Scan for the cell matching the given text and deliver its (x, y) coordinate at center. 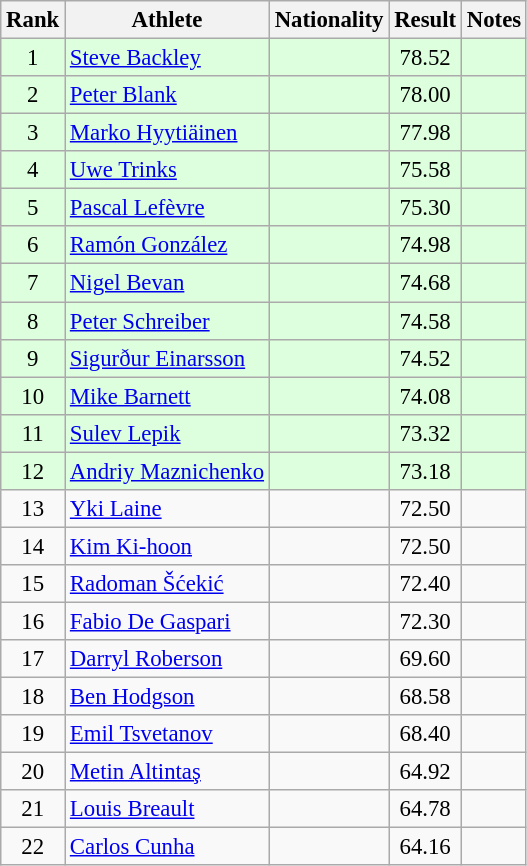
Result (426, 20)
64.92 (426, 772)
Kim Ki-hoon (168, 546)
13 (33, 509)
Nigel Bevan (168, 283)
74.68 (426, 283)
Peter Schreiber (168, 321)
15 (33, 584)
72.40 (426, 584)
78.52 (426, 58)
Athlete (168, 20)
4 (33, 170)
Emil Tsvetanov (168, 734)
Notes (494, 20)
68.58 (426, 697)
9 (33, 358)
73.32 (426, 433)
2 (33, 95)
64.16 (426, 847)
64.78 (426, 809)
Steve Backley (168, 58)
22 (33, 847)
Marko Hyytiäinen (168, 133)
Carlos Cunha (168, 847)
Ramón González (168, 245)
5 (33, 208)
72.30 (426, 621)
78.00 (426, 95)
Sulev Lepik (168, 433)
Peter Blank (168, 95)
12 (33, 471)
19 (33, 734)
6 (33, 245)
Andriy Maznichenko (168, 471)
7 (33, 283)
8 (33, 321)
Yki Laine (168, 509)
75.30 (426, 208)
14 (33, 546)
3 (33, 133)
77.98 (426, 133)
74.52 (426, 358)
Rank (33, 20)
Radoman Šćekić (168, 584)
11 (33, 433)
Pascal Lefèvre (168, 208)
17 (33, 659)
Uwe Trinks (168, 170)
Sigurður Einarsson (168, 358)
74.58 (426, 321)
73.18 (426, 471)
16 (33, 621)
Fabio De Gaspari (168, 621)
68.40 (426, 734)
18 (33, 697)
Darryl Roberson (168, 659)
Ben Hodgson (168, 697)
20 (33, 772)
75.58 (426, 170)
69.60 (426, 659)
74.98 (426, 245)
Mike Barnett (168, 396)
74.08 (426, 396)
10 (33, 396)
Louis Breault (168, 809)
1 (33, 58)
21 (33, 809)
Metin Altintaş (168, 772)
Nationality (328, 20)
